Locate the cell with the specified text and output its (X, Y) center coordinate. 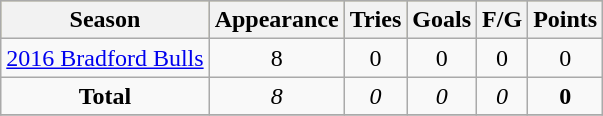
2016 Bradford Bulls (105, 58)
Points (566, 20)
Tries (376, 20)
Goals (442, 20)
F/G (502, 20)
Season (105, 20)
Appearance (276, 20)
Total (105, 96)
